Find where the given text appears and provide that cell's center as [X, Y] coordinate. 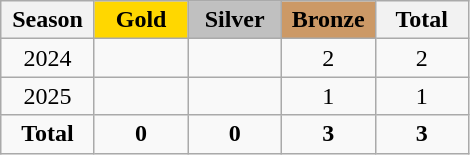
Gold [141, 20]
2024 [48, 58]
Season [48, 20]
Bronze [328, 20]
Silver [235, 20]
2025 [48, 96]
